Search for the cell housing the specified text and yield its (x, y) center coordinate. 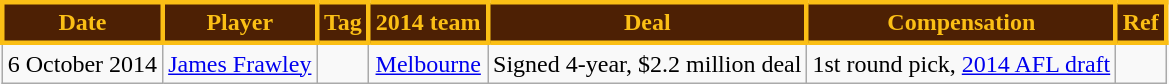
Compensation (962, 22)
Tag (343, 22)
2014 team (428, 22)
Date (82, 22)
James Frawley (240, 63)
Melbourne (428, 63)
1st round pick, 2014 AFL draft (962, 63)
Deal (648, 22)
Player (240, 22)
Signed 4-year, $2.2 million deal (648, 63)
6 October 2014 (82, 63)
Ref (1141, 22)
